Scan for the cell matching the given text and deliver its [x, y] coordinate at center. 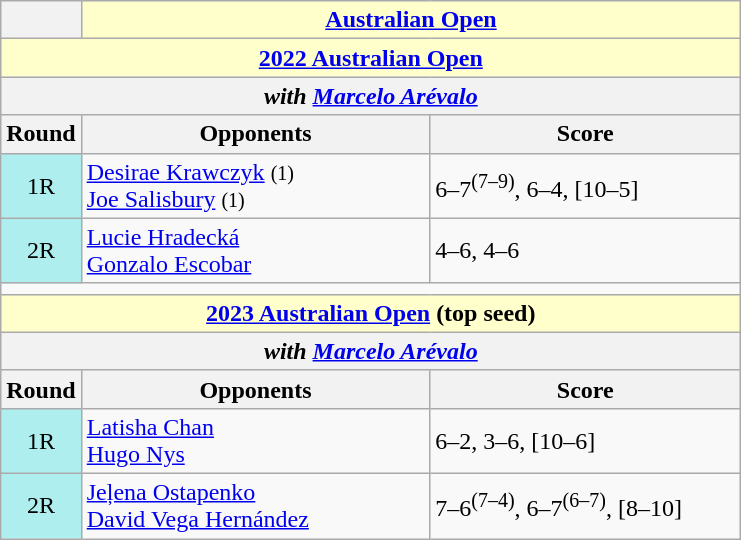
Australian Open [411, 20]
6–7(7–9), 6–4, [10–5] [586, 186]
Lucie Hradecká Gonzalo Escobar [256, 250]
Latisha Chan Hugo Nys [256, 440]
Jeļena Ostapenko David Vega Hernández [256, 506]
2023 Australian Open (top seed) [371, 313]
7–6(7–4), 6–7(6–7), [8–10] [586, 506]
2022 Australian Open [371, 58]
6–2, 3–6, [10–6] [586, 440]
Desirae Krawczyk (1) Joe Salisbury (1) [256, 186]
4–6, 4–6 [586, 250]
